Scan for the cell matching the given text and deliver its (X, Y) coordinate at center. 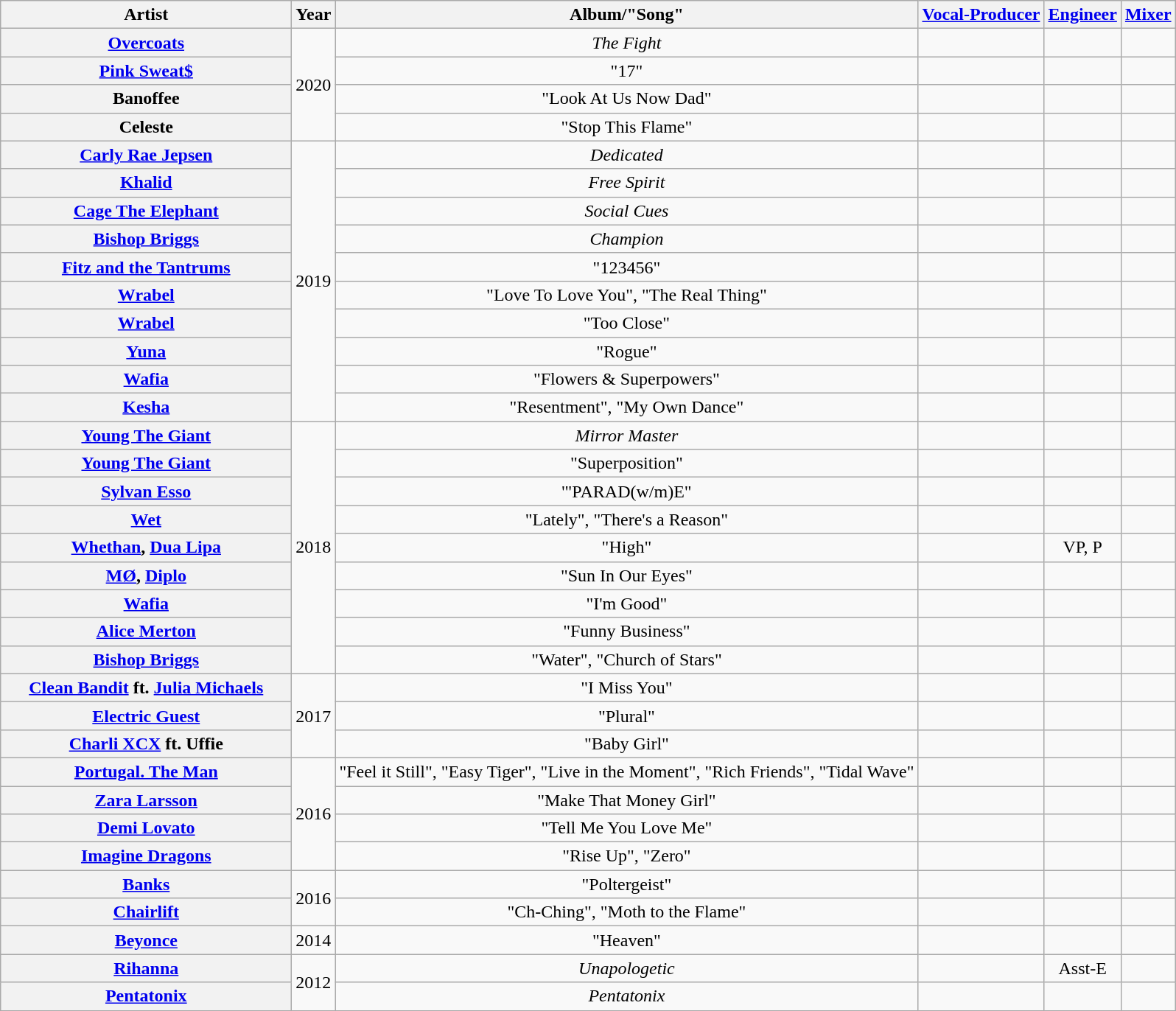
Charli XCX ft. Uffie (146, 744)
Banoffee (146, 99)
Yuna (146, 351)
Cage The Elephant (146, 211)
"Water", "Church of Stars" (626, 660)
"Sun In Our Eyes" (626, 576)
"Stop This Flame" (626, 127)
Alice Merton (146, 632)
"Rise Up", "Zero" (626, 856)
"Make That Money Girl" (626, 800)
"High" (626, 548)
Khalid (146, 183)
'"PARAD(w/m)E" (626, 491)
Electric Guest (146, 716)
Clean Bandit ft. Julia Michaels (146, 688)
Album/"Song" (626, 15)
Unapologetic (626, 968)
"Resentment", "My Own Dance" (626, 407)
2019 (314, 281)
2020 (314, 85)
Pink Sweat$ (146, 71)
Mirror Master (626, 435)
"I'm Good" (626, 604)
"Look At Us Now Dad" (626, 99)
Chairlift (146, 912)
"I Miss You" (626, 688)
Imagine Dragons (146, 856)
Asst-E (1082, 968)
"Poltergeist" (626, 884)
Free Spirit (626, 183)
The Fight (626, 43)
"Plural" (626, 716)
"Funny Business" (626, 632)
2018 (314, 548)
Kesha (146, 407)
Vocal-Producer (981, 15)
Engineer (1082, 15)
Rihanna (146, 968)
Artist (146, 15)
"Heaven" (626, 940)
Zara Larsson (146, 800)
Whethan, Dua Lipa (146, 548)
Carly Rae Jepsen (146, 155)
Champion (626, 239)
"Tell Me You Love Me" (626, 828)
Fitz and the Tantrums (146, 267)
Portugal. The Man (146, 772)
"Ch-Ching", "Moth to the Flame" (626, 912)
"123456" (626, 267)
2012 (314, 982)
"17" (626, 71)
"Feel it Still", "Easy Tiger", "Live in the Moment", "Rich Friends", "Tidal Wave" (626, 772)
Mixer (1148, 15)
2014 (314, 940)
2017 (314, 716)
Beyonce (146, 940)
Wet (146, 520)
Demi Lovato (146, 828)
Dedicated (626, 155)
"Superposition" (626, 463)
"Flowers & Superpowers" (626, 379)
Overcoats (146, 43)
"Lately", "There's a Reason" (626, 520)
VP, P (1082, 548)
"Too Close" (626, 323)
"Baby Girl" (626, 744)
"Rogue" (626, 351)
"Love To Love You", "The Real Thing" (626, 295)
Banks (146, 884)
MØ, Diplo (146, 576)
Sylvan Esso (146, 491)
Year (314, 15)
Celeste (146, 127)
Social Cues (626, 211)
